Extract the [X, Y] coordinate from the center of the cell holding the provided text.  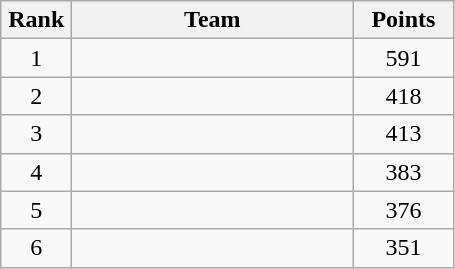
5 [36, 210]
376 [404, 210]
Rank [36, 20]
Points [404, 20]
Team [212, 20]
383 [404, 172]
413 [404, 134]
591 [404, 58]
3 [36, 134]
4 [36, 172]
418 [404, 96]
351 [404, 248]
6 [36, 248]
1 [36, 58]
2 [36, 96]
